Detect which cell encompasses the target text, then output its [x, y] center coordinate. 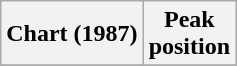
Chart (1987) [72, 34]
Peakposition [189, 34]
